For the text-containing cell, return its midpoint in [x, y] coordinate format. 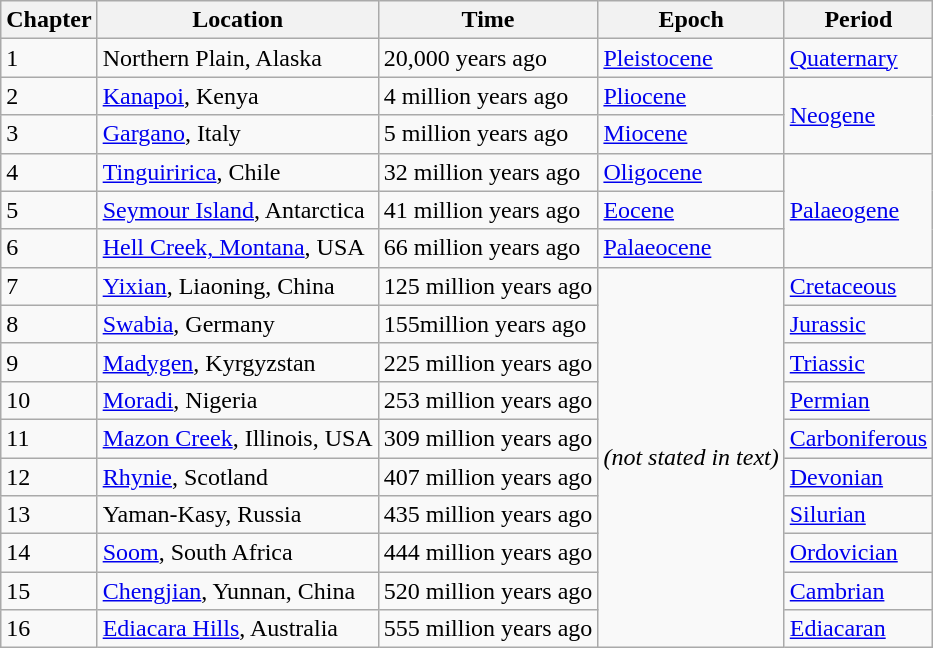
41 million years ago [488, 210]
444 million years ago [488, 553]
Soom, South Africa [238, 553]
Mazon Creek, Illinois, USA [238, 438]
Pliocene [691, 96]
4 [49, 172]
8 [49, 324]
Chapter [49, 20]
Eocene [691, 210]
Northern Plain, Alaska [238, 58]
Rhynie, Scotland [238, 477]
Kanapoi, Kenya [238, 96]
309 million years ago [488, 438]
Oligocene [691, 172]
10 [49, 400]
Permian [858, 400]
Moradi, Nigeria [238, 400]
5 million years ago [488, 134]
Silurian [858, 515]
11 [49, 438]
3 [49, 134]
435 million years ago [488, 515]
Devonian [858, 477]
555 million years ago [488, 629]
Yaman-Kasy, Russia [238, 515]
Quaternary [858, 58]
6 [49, 248]
Swabia, Germany [238, 324]
32 million years ago [488, 172]
2 [49, 96]
Epoch [691, 20]
Seymour Island, Antarctica [238, 210]
7 [49, 286]
13 [49, 515]
20,000 years ago [488, 58]
Cambrian [858, 591]
(not stated in text) [691, 458]
Palaeocene [691, 248]
407 million years ago [488, 477]
Gargano, Italy [238, 134]
253 million years ago [488, 400]
14 [49, 553]
520 million years ago [488, 591]
Jurassic [858, 324]
4 million years ago [488, 96]
Palaeogene [858, 210]
9 [49, 362]
Time [488, 20]
Carboniferous [858, 438]
225 million years ago [488, 362]
12 [49, 477]
Madygen, Kyrgyzstan [238, 362]
125 million years ago [488, 286]
Chengjian, Yunnan, China [238, 591]
Location [238, 20]
Triassic [858, 362]
Period [858, 20]
Tinguiririca, Chile [238, 172]
Ediacaran [858, 629]
Cretaceous [858, 286]
1 [49, 58]
5 [49, 210]
Neogene [858, 115]
16 [49, 629]
Pleistocene [691, 58]
Hell Creek, Montana, USA [238, 248]
Yixian, Liaoning, China [238, 286]
Ediacara Hills, Australia [238, 629]
Miocene [691, 134]
15 [49, 591]
66 million years ago [488, 248]
Ordovician [858, 553]
155million years ago [488, 324]
